Pinpoint the cell where the given text exists, returning its (X, Y) midpoint coordinate. 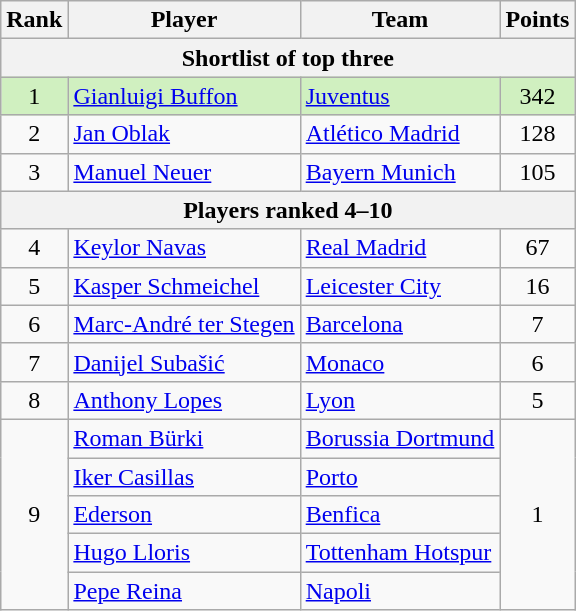
9 (34, 514)
2 (34, 134)
Napoli (400, 591)
Players ranked 4–10 (288, 210)
Hugo Lloris (184, 553)
342 (538, 96)
Atlético Madrid (400, 134)
Pepe Reina (184, 591)
Lyon (400, 400)
Gianluigi Buffon (184, 96)
Rank (34, 20)
Monaco (400, 362)
Juventus (400, 96)
Borussia Dortmund (400, 438)
Ederson (184, 515)
Benfica (400, 515)
Manuel Neuer (184, 172)
Points (538, 20)
67 (538, 248)
4 (34, 248)
Shortlist of top three (288, 58)
Marc-André ter Stegen (184, 324)
Jan Oblak (184, 134)
Porto (400, 477)
Iker Casillas (184, 477)
16 (538, 286)
8 (34, 400)
Leicester City (400, 286)
Team (400, 20)
Keylor Navas (184, 248)
Bayern Munich (400, 172)
Anthony Lopes (184, 400)
Tottenham Hotspur (400, 553)
Danijel Subašić (184, 362)
Kasper Schmeichel (184, 286)
Real Madrid (400, 248)
3 (34, 172)
105 (538, 172)
Barcelona (400, 324)
128 (538, 134)
Player (184, 20)
Roman Bürki (184, 438)
